Output the (X, Y) coordinate of the center of the cell containing the given text.  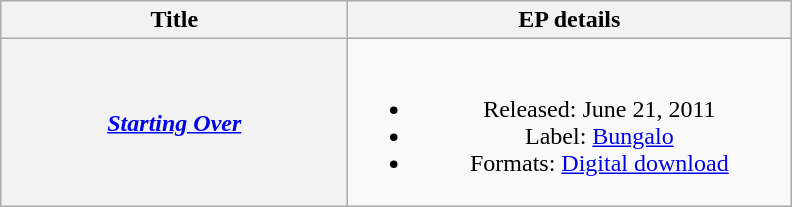
Released: June 21, 2011Label: BungaloFormats: Digital download (570, 122)
Starting Over (174, 122)
Title (174, 20)
EP details (570, 20)
